Search for the cell housing the specified text and yield its (X, Y) center coordinate. 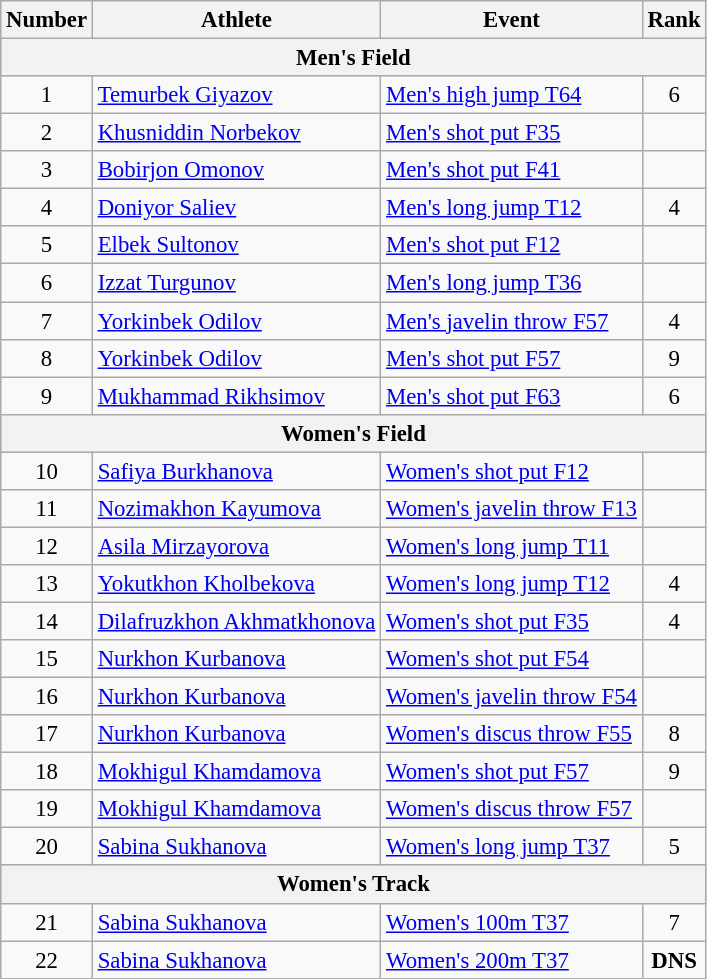
Number (47, 20)
13 (47, 584)
Men's shot put F12 (512, 245)
Women's discus throw F55 (512, 734)
Men's long jump T36 (512, 283)
15 (47, 659)
Women's shot put F57 (512, 772)
Izzat Turgunov (236, 283)
1 (47, 95)
Event (512, 20)
19 (47, 809)
Yokutkhon Kholbekova (236, 584)
Men's shot put F63 (512, 396)
Women's long jump T37 (512, 847)
Bobirjon Omonov (236, 170)
Women's shot put F35 (512, 621)
14 (47, 621)
16 (47, 697)
Doniyor Saliev (236, 208)
18 (47, 772)
Elbek Sultonov (236, 245)
17 (47, 734)
Safiya Burkhanova (236, 471)
Athlete (236, 20)
21 (47, 922)
Women's long jump T12 (512, 584)
Men's shot put F57 (512, 358)
Men's shot put F41 (512, 170)
12 (47, 546)
Khusniddin Norbekov (236, 133)
DNS (674, 960)
Women's discus throw F57 (512, 809)
Men's long jump T12 (512, 208)
Rank (674, 20)
Women's shot put F12 (512, 471)
Women's Field (354, 433)
Women's long jump T11 (512, 546)
Men's high jump T64 (512, 95)
Women's shot put F54 (512, 659)
Men's shot put F35 (512, 133)
Women's javelin throw F54 (512, 697)
Temurbek Giyazov (236, 95)
22 (47, 960)
Mukhammad Rikhsimov (236, 396)
10 (47, 471)
Dilafruzkhon Akhmatkhonova (236, 621)
Men's Field (354, 58)
11 (47, 509)
Women's 100m T37 (512, 922)
Women's Track (354, 885)
3 (47, 170)
Women's javelin throw F13 (512, 509)
Asila Mirzayorova (236, 546)
Nozimakhon Kayumova (236, 509)
2 (47, 133)
Women's 200m T37 (512, 960)
20 (47, 847)
Men's javelin throw F57 (512, 321)
